Locate the cell with the specified text and output its (x, y) center coordinate. 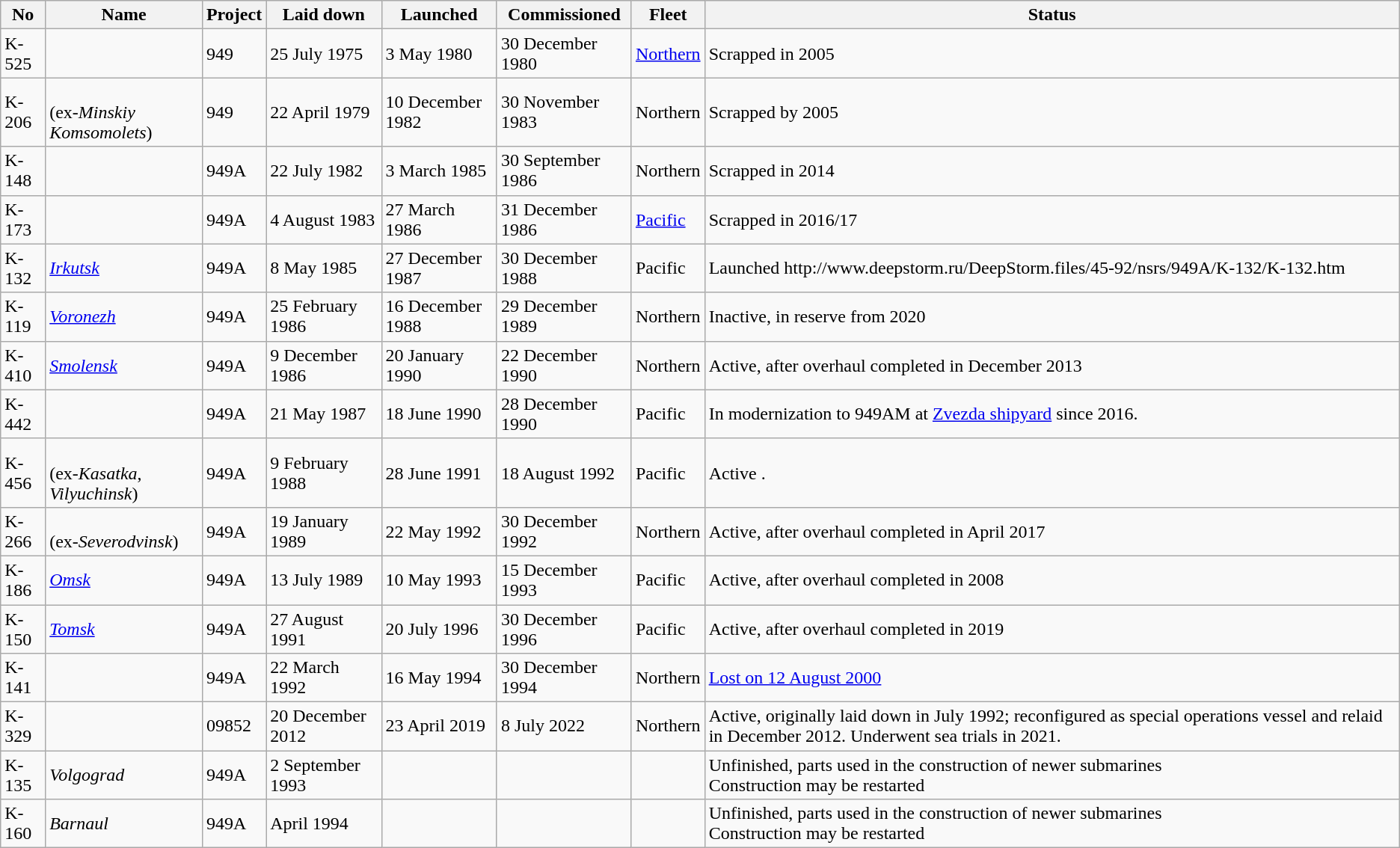
22 April 1979 (324, 112)
25 July 1975 (324, 54)
22 May 1992 (439, 531)
Omsk (124, 580)
9 February 1988 (324, 473)
K-150 (23, 628)
Commissioned (564, 15)
Smolensk (124, 365)
K-410 (23, 365)
K-141 (23, 678)
Fleet (668, 15)
15 December 1993 (564, 580)
30 December 1992 (564, 531)
Barnaul (124, 824)
30 December 1980 (564, 54)
K-186 (23, 580)
28 June 1991 (439, 473)
27 August 1991 (324, 628)
3 May 1980 (439, 54)
29 December 1989 (564, 317)
Project (233, 15)
21 May 1987 (324, 414)
Name (124, 15)
K-135 (23, 775)
Inactive, in reserve from 2020 (1051, 317)
Laid down (324, 15)
Active . (1051, 473)
13 July 1989 (324, 580)
K-173 (23, 220)
25 February 1986 (324, 317)
K-329 (23, 727)
30 September 1986 (564, 170)
10 May 1993 (439, 580)
Voronezh (124, 317)
(ex-Kasatka, Vilyuchinsk) (124, 473)
Active, after overhaul completed in 2008 (1051, 580)
22 July 1982 (324, 170)
Status (1051, 15)
3 March 1985 (439, 170)
K-456 (23, 473)
Scrapped in 2016/17 (1051, 220)
09852 (233, 727)
Scrapped by 2005 (1051, 112)
No (23, 15)
30 November 1983 (564, 112)
Tomsk (124, 628)
K-442 (23, 414)
Active, after overhaul completed in April 2017 (1051, 531)
10 December 1982 (439, 112)
2 September 1993 (324, 775)
20 January 1990 (439, 365)
28 December 1990 (564, 414)
18 August 1992 (564, 473)
K-148 (23, 170)
Launched (439, 15)
19 January 1989 (324, 531)
27 March 1986 (439, 220)
30 December 1994 (564, 678)
20 July 1996 (439, 628)
30 December 1996 (564, 628)
Scrapped in 2014 (1051, 170)
4 August 1983 (324, 220)
K-119 (23, 317)
K-160 (23, 824)
8 May 1985 (324, 268)
30 December 1988 (564, 268)
16 May 1994 (439, 678)
8 July 2022 (564, 727)
Active, originally laid down in July 1992; reconfigured as special operations vessel and relaid in December 2012. Underwent sea trials in 2021. (1051, 727)
22 December 1990 (564, 365)
Active, after overhaul completed in December 2013 (1051, 365)
16 December 1988 (439, 317)
18 June 1990 (439, 414)
Active, after overhaul completed in 2019 (1051, 628)
(ex-Minskiy Komsomolets) (124, 112)
9 December 1986 (324, 365)
Scrapped in 2005 (1051, 54)
K-525 (23, 54)
K-266 (23, 531)
April 1994 (324, 824)
27 December 1987 (439, 268)
K-206 (23, 112)
In modernization to 949AM at Zvezda shipyard since 2016. (1051, 414)
23 April 2019 (439, 727)
Irkutsk (124, 268)
31 December 1986 (564, 220)
Lost on 12 August 2000 (1051, 678)
20 December 2012 (324, 727)
K-132 (23, 268)
(ex-Severodvinsk) (124, 531)
Volgograd (124, 775)
Launched http://www.deepstorm.ru/DeepStorm.files/45-92/nsrs/949A/K-132/K-132.htm (1051, 268)
22 March 1992 (324, 678)
